Locate the cell with the specified text and output its (X, Y) center coordinate. 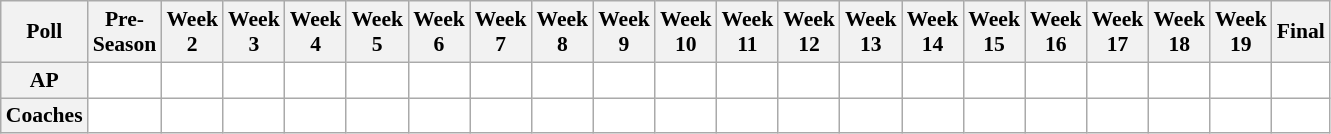
Week13 (871, 32)
Week5 (377, 32)
Week9 (624, 32)
Final (1301, 32)
Week18 (1179, 32)
Week8 (562, 32)
Week4 (316, 32)
Pre-Season (125, 32)
Coaches (44, 116)
Week19 (1241, 32)
Week10 (686, 32)
Week16 (1056, 32)
Week15 (994, 32)
Week17 (1118, 32)
Week3 (254, 32)
Week14 (933, 32)
Week11 (748, 32)
Week7 (501, 32)
AP (44, 80)
Week2 (192, 32)
Week6 (439, 32)
Poll (44, 32)
Week12 (809, 32)
